Locate the cell with the specified text and output its [x, y] center coordinate. 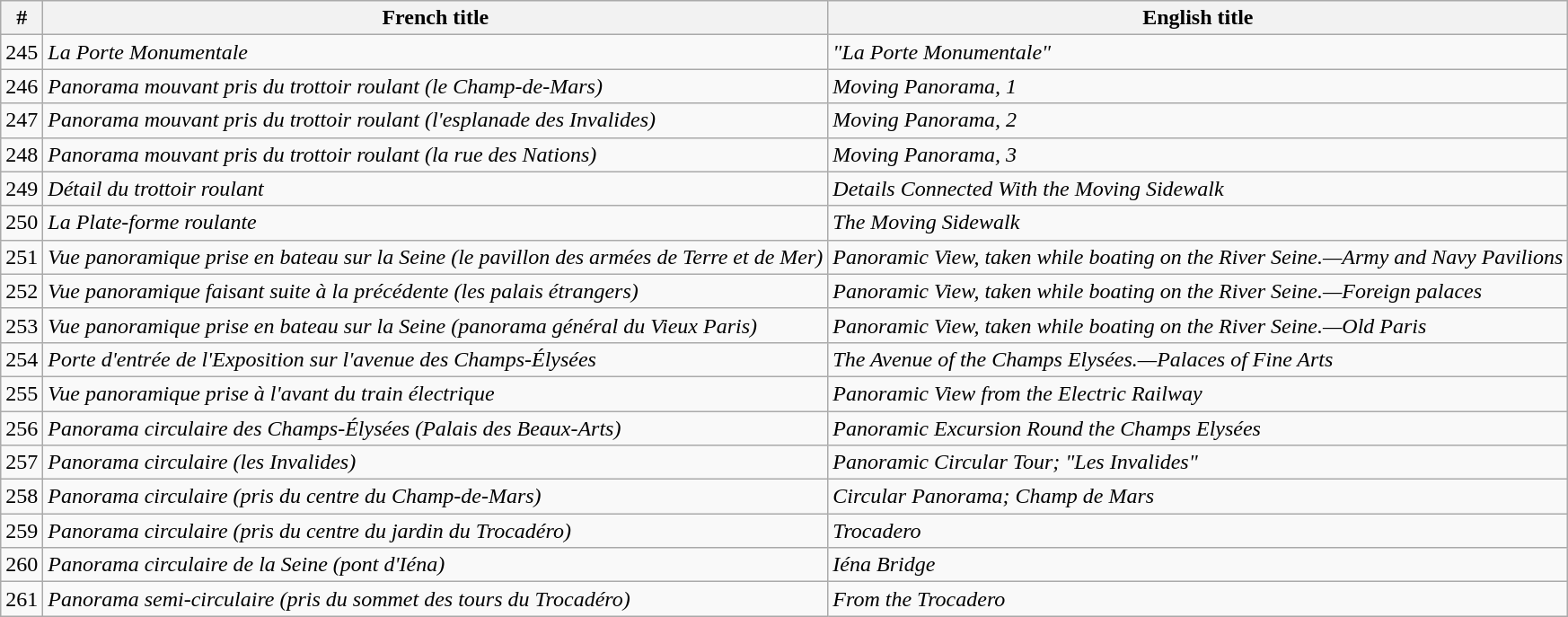
La Porte Monumentale [436, 52]
Panoramic Circular Tour; "Les Invalides" [1198, 463]
Porte d'entrée de l'Exposition sur l'avenue des Champs-Élysées [436, 359]
246 [22, 86]
Panorama circulaire de la Seine (pont d'Iéna) [436, 565]
Trocadero [1198, 531]
250 [22, 223]
Panorama mouvant pris du trottoir roulant (le Champ-de-Mars) [436, 86]
259 [22, 531]
Moving Panorama, 1 [1198, 86]
Panorama circulaire (pris du centre du Champ-de-Mars) [436, 497]
Moving Panorama, 3 [1198, 154]
253 [22, 325]
French title [436, 18]
261 [22, 599]
Panorama semi-circulaire (pris du sommet des tours du Trocadéro) [436, 599]
Circular Panorama; Champ de Mars [1198, 497]
Panorama mouvant pris du trottoir roulant (l'esplanade des Invalides) [436, 120]
249 [22, 189]
Moving Panorama, 2 [1198, 120]
248 [22, 154]
258 [22, 497]
256 [22, 428]
254 [22, 359]
Panorama mouvant pris du trottoir roulant (la rue des Nations) [436, 154]
"La Porte Monumentale" [1198, 52]
Details Connected With the Moving Sidewalk [1198, 189]
Panoramic View, taken while boating on the River Seine.—Army and Navy Pavilions [1198, 257]
# [22, 18]
Détail du trottoir roulant [436, 189]
Panorama circulaire (les Invalides) [436, 463]
The Avenue of the Champs Elysées.—Palaces of Fine Arts [1198, 359]
Vue panoramique faisant suite à la précédente (les palais étrangers) [436, 291]
From the Trocadero [1198, 599]
English title [1198, 18]
La Plate-forme roulante [436, 223]
Panoramic View, taken while boating on the River Seine.—Foreign palaces [1198, 291]
252 [22, 291]
Panorama circulaire des Champs-Élysées (Palais des Beaux-Arts) [436, 428]
Vue panoramique prise en bateau sur la Seine (panorama général du Vieux Paris) [436, 325]
Iéna Bridge [1198, 565]
Panoramic Excursion Round the Champs Elysées [1198, 428]
Vue panoramique prise à l'avant du train électrique [436, 393]
245 [22, 52]
Panorama circulaire (pris du centre du jardin du Trocadéro) [436, 531]
255 [22, 393]
Panoramic View, taken while boating on the River Seine.—Old Paris [1198, 325]
247 [22, 120]
Vue panoramique prise en bateau sur la Seine (le pavillon des armées de Terre et de Mer) [436, 257]
260 [22, 565]
The Moving Sidewalk [1198, 223]
251 [22, 257]
257 [22, 463]
Panoramic View from the Electric Railway [1198, 393]
